Provide the (x, y) coordinate of the cell's center where the given text is located.  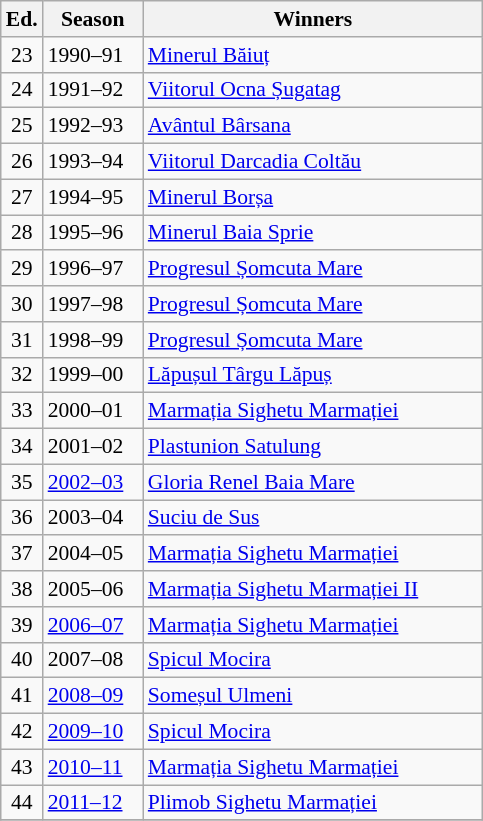
42 (22, 732)
1990–91 (93, 55)
Suciu de Sus (313, 518)
2011–12 (93, 803)
2005–06 (93, 589)
2006–07 (93, 625)
Viitorul Ocna Șugatag (313, 90)
40 (22, 660)
30 (22, 304)
27 (22, 197)
2002–03 (93, 482)
1993–94 (93, 162)
1992–93 (93, 126)
34 (22, 447)
1991–92 (93, 90)
35 (22, 482)
24 (22, 90)
Marmația Sighetu Marmației II (313, 589)
1995–96 (93, 233)
2003–04 (93, 518)
43 (22, 767)
2010–11 (93, 767)
Ed. (22, 19)
1997–98 (93, 304)
1996–97 (93, 269)
Minerul Baia Sprie (313, 233)
Lăpușul Târgu Lăpuș (313, 375)
Gloria Renel Baia Mare (313, 482)
32 (22, 375)
25 (22, 126)
2008–09 (93, 696)
Winners (313, 19)
26 (22, 162)
2007–08 (93, 660)
39 (22, 625)
2001–02 (93, 447)
Minerul Borșa (313, 197)
Viitorul Darcadia Coltău (313, 162)
1999–00 (93, 375)
1994–95 (93, 197)
41 (22, 696)
Avântul Bârsana (313, 126)
Season (93, 19)
Someșul Ulmeni (313, 696)
1998–99 (93, 340)
28 (22, 233)
36 (22, 518)
37 (22, 554)
33 (22, 411)
44 (22, 803)
2004–05 (93, 554)
2009–10 (93, 732)
23 (22, 55)
Plimob Sighetu Marmației (313, 803)
2000–01 (93, 411)
Plastunion Satulung (313, 447)
31 (22, 340)
38 (22, 589)
29 (22, 269)
Minerul Băiuț (313, 55)
